Output the [x, y] coordinate of the center of the cell containing the given text.  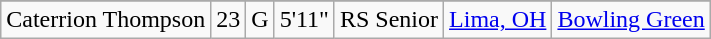
Bowling Green [631, 20]
Lima, OH [498, 20]
5'11" [304, 20]
G [260, 20]
Caterrion Thompson [106, 20]
23 [228, 20]
RS Senior [388, 20]
